Detect which cell encompasses the target text, then output its (x, y) center coordinate. 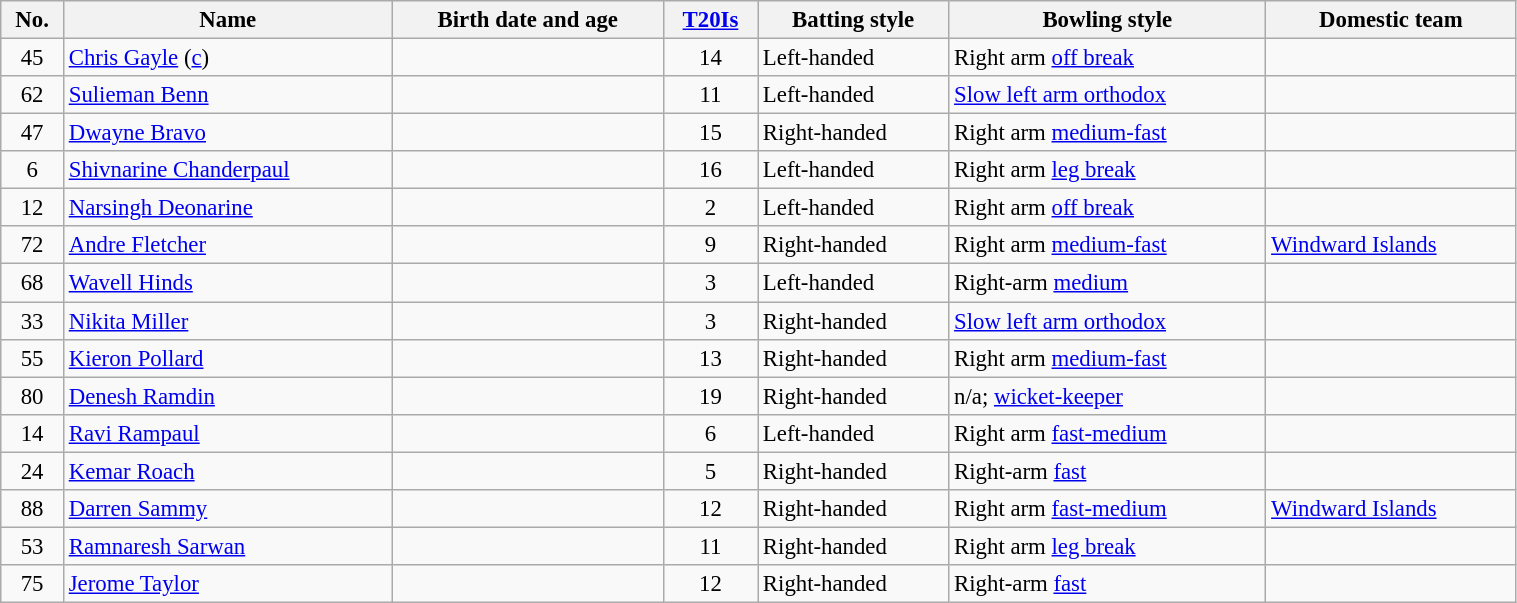
Sulieman Benn (228, 95)
13 (710, 358)
55 (32, 358)
Chris Gayle (c) (228, 58)
72 (32, 245)
Ramnaresh Sarwan (228, 546)
33 (32, 321)
47 (32, 133)
Kemar Roach (228, 471)
16 (710, 170)
5 (710, 471)
9 (710, 245)
Kieron Pollard (228, 358)
19 (710, 396)
Domestic team (1391, 20)
Batting style (854, 20)
Wavell Hinds (228, 283)
Birth date and age (528, 20)
53 (32, 546)
80 (32, 396)
68 (32, 283)
75 (32, 584)
Jerome Taylor (228, 584)
24 (32, 471)
Dwayne Bravo (228, 133)
2 (710, 208)
Right-arm medium (1108, 283)
Bowling style (1108, 20)
Nikita Miller (228, 321)
Andre Fletcher (228, 245)
Denesh Ramdin (228, 396)
45 (32, 58)
T20Is (710, 20)
n/a; wicket-keeper (1108, 396)
Narsingh Deonarine (228, 208)
No. (32, 20)
Name (228, 20)
62 (32, 95)
Ravi Rampaul (228, 433)
Shivnarine Chanderpaul (228, 170)
Darren Sammy (228, 509)
88 (32, 509)
15 (710, 133)
